From the cell containing the given text, extract its center point as (X, Y) coordinate. 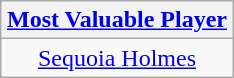
Most Valuable Player (116, 20)
Sequoia Holmes (116, 58)
